Locate the cell with the specified text and output its (X, Y) center coordinate. 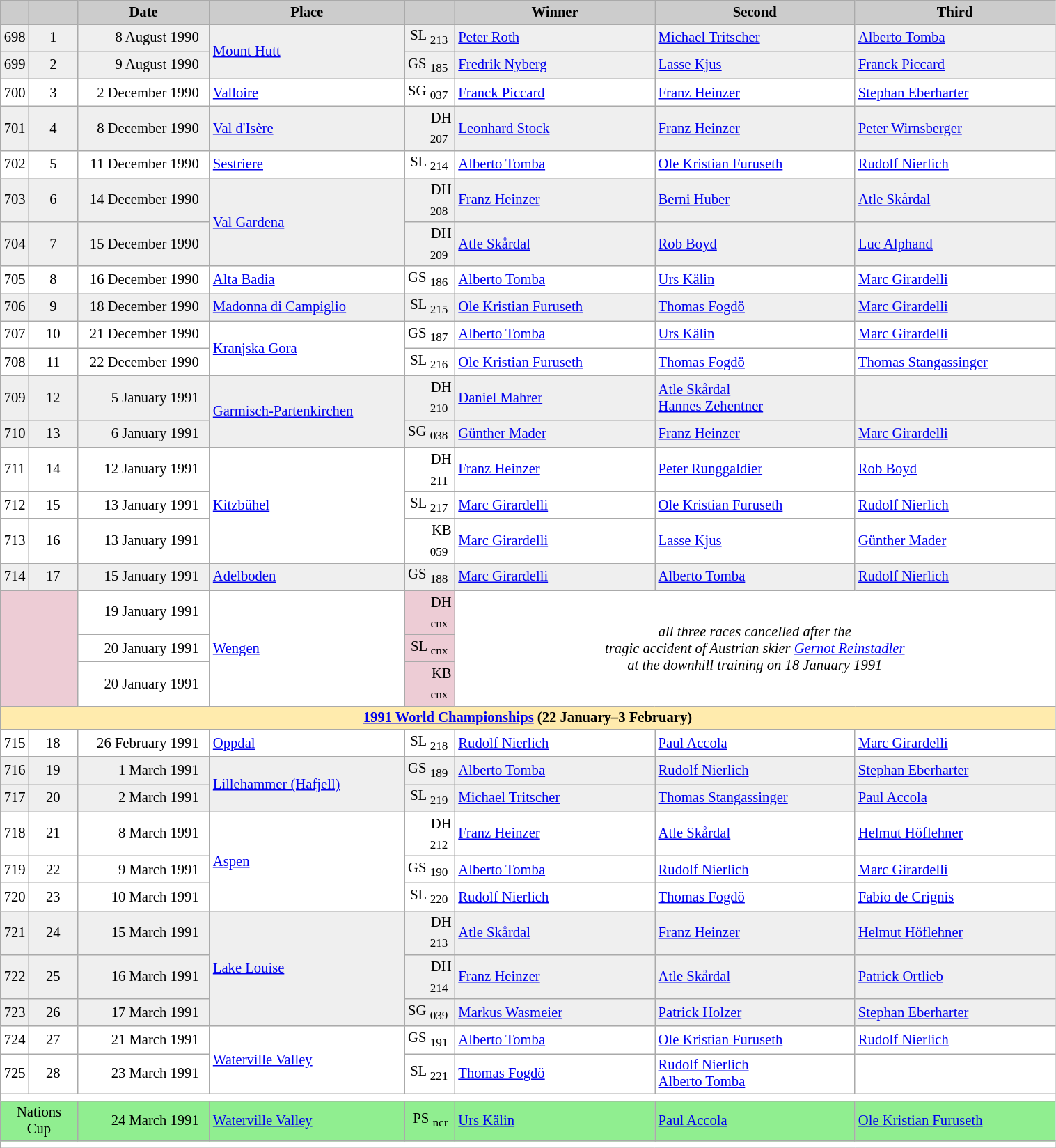
701 (15, 128)
Val Gardena (307, 221)
9 August 1990 (143, 65)
Adelboden (307, 576)
Daniel Mahrer (554, 397)
5 (53, 164)
23 March 1991 (143, 1074)
GS 191 (430, 1040)
5 January 1991 (143, 397)
8 March 1991 (143, 834)
21 March 1991 (143, 1040)
2 March 1991 (143, 798)
Valloire (307, 92)
SG 039 (430, 1012)
DH cnx (430, 613)
10 March 1991 (143, 897)
10 (53, 334)
25 (53, 976)
23 (53, 897)
706 (15, 306)
700 (15, 92)
17 March 1991 (143, 1012)
Patrick Ortlieb (955, 976)
17 (53, 576)
717 (15, 798)
28 (53, 1074)
Val d'Isère (307, 128)
DH 213 (430, 933)
SG 037 (430, 92)
Winner (554, 12)
7 (53, 244)
GS 186 (430, 280)
DH 211 (430, 469)
Alta Badia (307, 280)
9 March 1991 (143, 869)
Fabio de Crignis (955, 897)
14 (53, 469)
3 (53, 92)
Luc Alphand (955, 244)
KB cnx (430, 684)
8 August 1990 (143, 38)
709 (15, 397)
15 (53, 505)
DH 210 (430, 397)
16 (53, 540)
699 (15, 65)
1 March 1991 (143, 770)
703 (15, 199)
14 December 1990 (143, 199)
8 (53, 280)
24 March 1991 (143, 1121)
22 (53, 869)
8 December 1990 (143, 128)
2 (53, 65)
711 (15, 469)
4 (53, 128)
SL 219 (430, 798)
721 (15, 933)
Mount Hutt (307, 52)
Third (955, 12)
Sestriere (307, 164)
15 December 1990 (143, 244)
SL 216 (430, 362)
GS 190 (430, 869)
704 (15, 244)
DH 212 (430, 834)
24 (53, 933)
19 (53, 770)
21 (53, 834)
SL 217 (430, 505)
Kitzbühel (307, 505)
DH 208 (430, 199)
SL 214 (430, 164)
Aspen (307, 861)
SL 221 (430, 1074)
PS ncr (430, 1121)
GS 187 (430, 334)
9 (53, 306)
20 (53, 798)
1 (53, 38)
SL 218 (430, 744)
Kranjska Gora (307, 348)
18 December 1990 (143, 306)
1991 World Championships (22 January–3 February) (528, 718)
GS 189 (430, 770)
Markus Wasmeier (554, 1012)
Wengen (307, 648)
Peter Wirnsberger (955, 128)
19 January 1991 (143, 613)
716 (15, 770)
Nations Cup (39, 1121)
16 December 1990 (143, 280)
Leonhard Stock (554, 128)
GS 188 (430, 576)
Garmisch-Partenkirchen (307, 411)
21 December 1990 (143, 334)
707 (15, 334)
DH 209 (430, 244)
724 (15, 1040)
Rudolf Nierlich Alberto Tomba (755, 1074)
Berni Huber (755, 199)
Atle Skårdal Hannes Zehentner (755, 397)
26 February 1991 (143, 744)
SG 038 (430, 433)
2 December 1990 (143, 92)
Place (307, 12)
Oppdal (307, 744)
723 (15, 1012)
Peter Roth (554, 38)
718 (15, 834)
11 (53, 362)
Patrick Holzer (755, 1012)
15 January 1991 (143, 576)
702 (15, 164)
27 (53, 1040)
708 (15, 362)
Date (143, 12)
Peter Runggaldier (755, 469)
11 December 1990 (143, 164)
18 (53, 744)
Lake Louise (307, 968)
DH 207 (430, 128)
719 (15, 869)
Fredrik Nyberg (554, 65)
715 (15, 744)
DH 214 (430, 976)
SL cnx (430, 647)
6 (53, 199)
all three races cancelled after thetragic accident of Austrian skier Gernot Reinstadlerat the downhill training on 18 January 1991 (755, 648)
698 (15, 38)
720 (15, 897)
12 January 1991 (143, 469)
710 (15, 433)
Second (755, 12)
22 December 1990 (143, 362)
Lillehammer (Hafjell) (307, 784)
26 (53, 1012)
725 (15, 1074)
12 (53, 397)
712 (15, 505)
15 March 1991 (143, 933)
722 (15, 976)
13 (53, 433)
SL 215 (430, 306)
16 March 1991 (143, 976)
GS 185 (430, 65)
6 January 1991 (143, 433)
Madonna di Campiglio (307, 306)
705 (15, 280)
SL 213 (430, 38)
714 (15, 576)
SL 220 (430, 897)
KB 059 (430, 540)
713 (15, 540)
